Output the (x, y) coordinate of the center of the cell containing the given text.  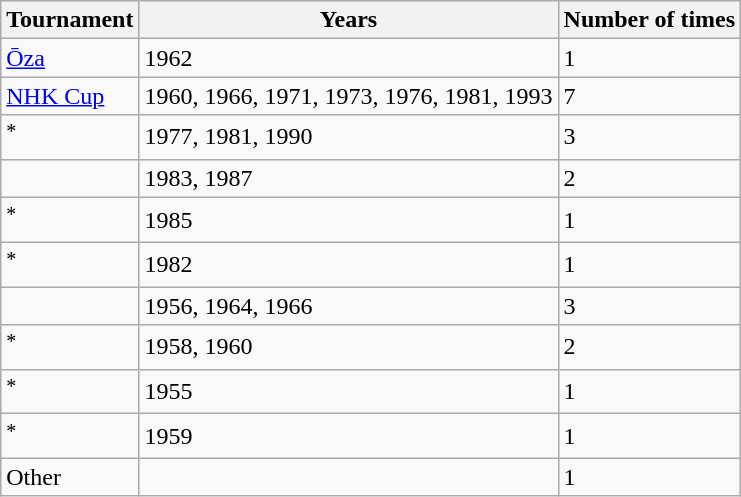
1977, 1981, 1990 (348, 138)
1958, 1960 (348, 348)
Ōza (70, 58)
1982 (348, 264)
1955 (348, 392)
1983, 1987 (348, 178)
Number of times (650, 20)
Years (348, 20)
1985 (348, 220)
1960, 1966, 1971, 1973, 1976, 1981, 1993 (348, 96)
1956, 1964, 1966 (348, 306)
Tournament (70, 20)
Other (70, 477)
1959 (348, 436)
1962 (348, 58)
7 (650, 96)
NHK Cup (70, 96)
